Determine the (x, y) coordinate at the center of the cell enclosing the given text.  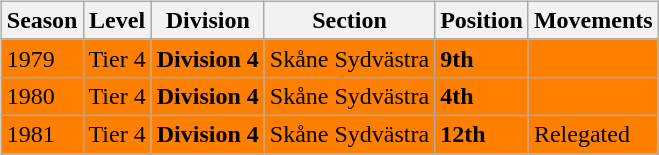
1981 (42, 134)
Movements (593, 20)
Division (208, 20)
Section (349, 20)
1980 (42, 96)
9th (482, 58)
12th (482, 134)
4th (482, 96)
Level (117, 20)
Position (482, 20)
Relegated (593, 134)
1979 (42, 58)
Season (42, 20)
